Capture the cell that displays the provided text and extract its (X, Y) central coordinate. 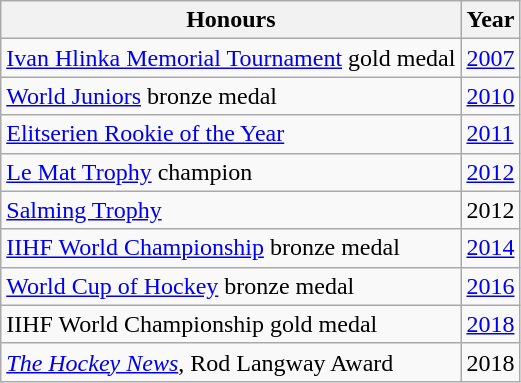
2014 (490, 248)
Le Mat Trophy champion (231, 172)
Year (490, 20)
2010 (490, 96)
The Hockey News, Rod Langway Award (231, 362)
Elitserien Rookie of the Year (231, 134)
Ivan Hlinka Memorial Tournament gold medal (231, 58)
2011 (490, 134)
2016 (490, 286)
IIHF World Championship bronze medal (231, 248)
Honours (231, 20)
World Cup of Hockey bronze medal (231, 286)
World Juniors bronze medal (231, 96)
2007 (490, 58)
IIHF World Championship gold medal (231, 324)
Salming Trophy (231, 210)
